Return the [x, y] coordinate for the center point of the cell that contains the specified text.  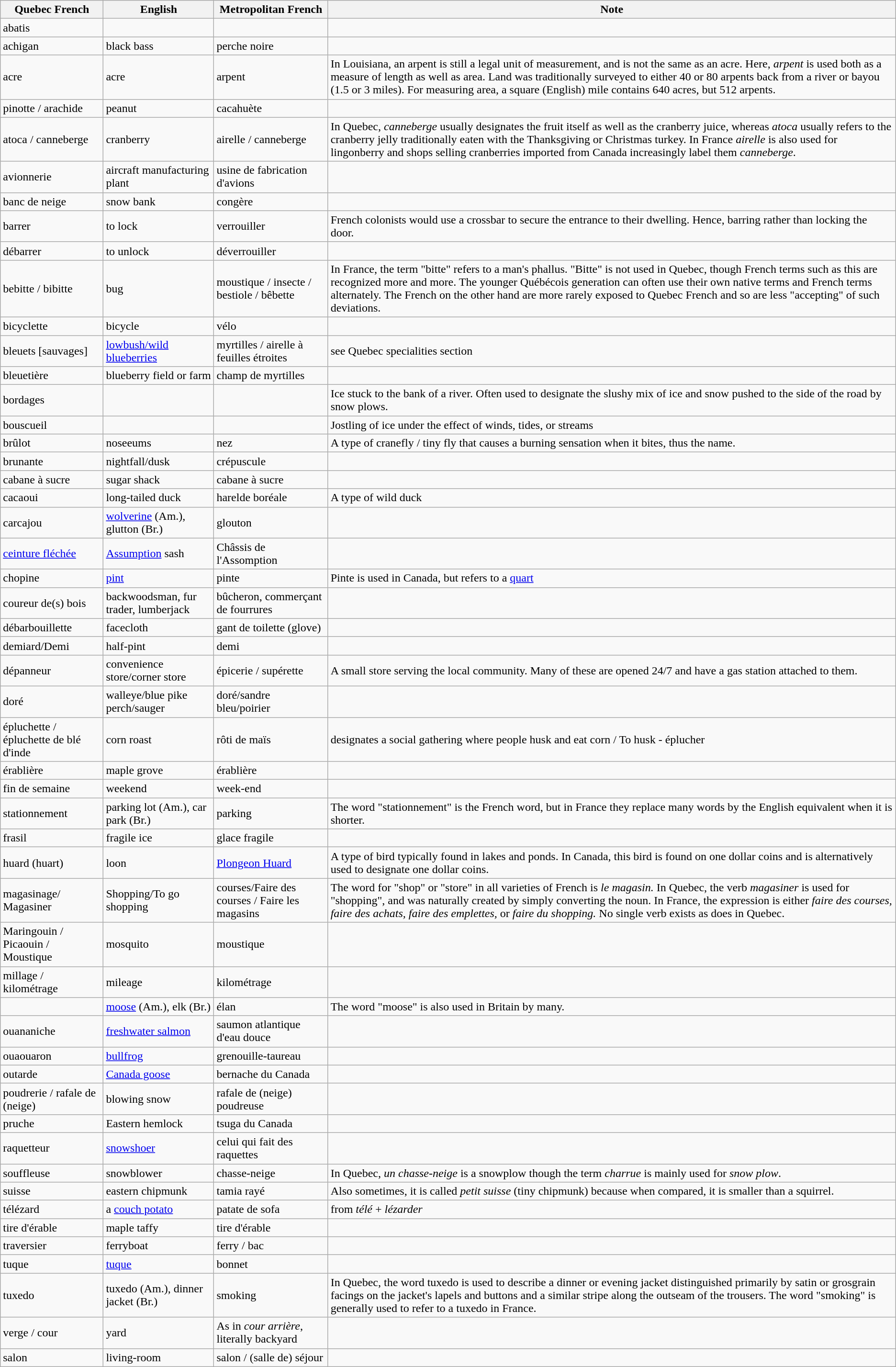
English [159, 10]
maple grove [159, 771]
crépuscule [271, 461]
ferry / bac [271, 1246]
rafale de (neige) poudreuse [271, 1099]
achigan [52, 46]
frasil [52, 838]
nightfall/dusk [159, 461]
airelle / canneberge [271, 139]
barrer [52, 226]
Assumption sash [159, 553]
millage / kilométrage [52, 982]
A type of wild duck [612, 498]
salon / (salle de) séjour [271, 1357]
ferryboat [159, 1246]
huard (huart) [52, 863]
salon [52, 1357]
fragile ice [159, 838]
living-room [159, 1357]
lowbush/wild blueberries [159, 350]
freshwater salmon [159, 1031]
raquetteur [52, 1148]
moustique / insecte / bestiole / bêbette [271, 288]
maple taffy [159, 1228]
carcajou [52, 523]
Jostling of ice under the effect of winds, tides, or streams [612, 425]
harelde boréale [271, 498]
A type of cranefly / tiny fly that causes a burning sensation when it bites, thus the name. [612, 443]
stationnement [52, 814]
glouton [271, 523]
parking [271, 814]
Also sometimes, it is called petit suisse (tiny chipmunk) because when compared, it is smaller than a squirrel. [612, 1191]
noseeums [159, 443]
bonnet [271, 1264]
arpent [271, 77]
Eastern hemlock [159, 1123]
tuxedo (Am.), dinner jacket (Br.) [159, 1295]
mosquito [159, 944]
Canada goose [159, 1074]
week-end [271, 789]
coureur de(s) bois [52, 603]
brunante [52, 461]
parking lot (Am.), car park (Br.) [159, 814]
to lock [159, 226]
verge / cour [52, 1333]
cranberry [159, 139]
cacaoui [52, 498]
Pinte is used in Canada, but refers to a quart [612, 578]
Metropolitan French [271, 10]
aircraft manufacturing plant [159, 177]
Plongeon Huard [271, 863]
As in cour arrière, literally backyard [271, 1333]
nez [271, 443]
souffleuse [52, 1173]
bicycle [159, 326]
poudrerie / rafale de (neige) [52, 1099]
congère [271, 202]
half-pint [159, 646]
chopine [52, 578]
bernache du Canada [271, 1074]
Maringouin / Picaouin / Moustique [52, 944]
épicerie / supérette [271, 670]
débarbouillette [52, 627]
déverrouiller [271, 251]
Quebec French [52, 10]
courses/Faire des courses / Faire les magasins [271, 900]
convenience store/corner store [159, 670]
bullfrog [159, 1056]
eastern chipmunk [159, 1191]
facecloth [159, 627]
magasinage/ Magasiner [52, 900]
suisse [52, 1191]
wolverine (Am.), glutton (Br.) [159, 523]
to unlock [159, 251]
tamia rayé [271, 1191]
kilométrage [271, 982]
ceinture fléchée [52, 553]
Ice stuck to the bank of a river. Often used to designate the slushy mix of ice and snow pushed to the side of the road by snow plows. [612, 400]
élan [271, 1007]
rôti de maïs [271, 739]
bordages [52, 400]
tuxedo [52, 1295]
blowing snow [159, 1099]
loon [159, 863]
atoca / canneberge [52, 139]
outarde [52, 1074]
grenouille-taureau [271, 1056]
saumon atlantique d'eau douce [271, 1031]
pinte [271, 578]
walleye/blue pike perch/sauger [159, 702]
fin de semaine [52, 789]
télézard [52, 1210]
chasse-neige [271, 1173]
vélo [271, 326]
patate de sofa [271, 1210]
pint [159, 578]
moustique [271, 944]
black bass [159, 46]
from télé + lézarder [612, 1210]
snowblower [159, 1173]
The word "stationnement" is the French word, but in France they replace many words by the English equivalent when it is shorter. [612, 814]
corn roast [159, 739]
brûlot [52, 443]
bicyclette [52, 326]
gant de toilette (glove) [271, 627]
banc de neige [52, 202]
yard [159, 1333]
sugar shack [159, 480]
Note [612, 10]
Shopping/To go shopping [159, 900]
dépanneur [52, 670]
doré/sandre bleu/poirier [271, 702]
backwoodsman, fur trader, lumberjack [159, 603]
snow bank [159, 202]
perche noire [271, 46]
champ de myrtilles [271, 376]
ouaouaron [52, 1056]
demi [271, 646]
bug [159, 288]
smoking [271, 1295]
bleuets [sauvages] [52, 350]
pinotte / arachide [52, 108]
verrouiller [271, 226]
bouscueil [52, 425]
bebitte / bibitte [52, 288]
bleuetière [52, 376]
In Quebec, un chasse-neige is a snowplow though the term charrue is mainly used for snow plow. [612, 1173]
moose (Am.), elk (Br.) [159, 1007]
ouananiche [52, 1031]
celui qui fait des raquettes [271, 1148]
long-tailed duck [159, 498]
peanut [159, 108]
A small store serving the local community. Many of these are opened 24/7 and have a gas station attached to them. [612, 670]
a couch potato [159, 1210]
usine de fabrication d'avions [271, 177]
see Quebec specialities section [612, 350]
avionnerie [52, 177]
demiard/Demi [52, 646]
débarrer [52, 251]
tsuga du Canada [271, 1123]
abatis [52, 28]
designates a social gathering where people husk and eat corn / To husk - éplucher [612, 739]
Châssis de l'Assomption [271, 553]
doré [52, 702]
glace fragile [271, 838]
traversier [52, 1246]
cacahuète [271, 108]
blueberry field or farm [159, 376]
mileage [159, 982]
French colonists would use a crossbar to secure the entrance to their dwelling. Hence, barring rather than locking the door. [612, 226]
myrtilles / airelle à feuilles étroites [271, 350]
weekend [159, 789]
The word "moose" is also used in Britain by many. [612, 1007]
snowshoer [159, 1148]
bûcheron, commerçant de fourrures [271, 603]
pruche [52, 1123]
épluchette / épluchette de blé d'inde [52, 739]
